Detect which cell encompasses the target text, then output its (x, y) center coordinate. 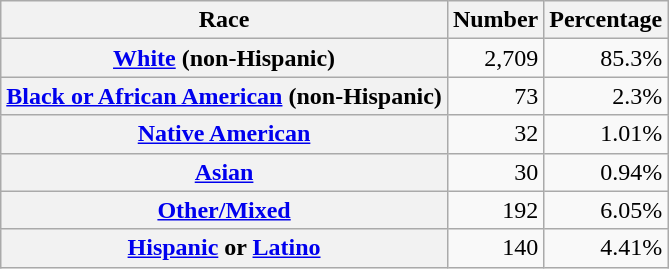
Native American (224, 134)
73 (495, 96)
192 (495, 210)
Race (224, 20)
Number (495, 20)
0.94% (606, 172)
White (non-Hispanic) (224, 58)
2,709 (495, 58)
Percentage (606, 20)
2.3% (606, 96)
Asian (224, 172)
6.05% (606, 210)
30 (495, 172)
1.01% (606, 134)
Other/Mixed (224, 210)
Black or African American (non-Hispanic) (224, 96)
85.3% (606, 58)
Hispanic or Latino (224, 248)
140 (495, 248)
4.41% (606, 248)
32 (495, 134)
